Capture the cell that displays the provided text and extract its (X, Y) central coordinate. 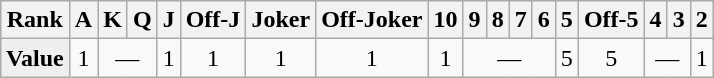
Off-Joker (372, 20)
8 (498, 20)
7 (520, 20)
2 (702, 20)
4 (656, 20)
9 (474, 20)
3 (678, 20)
Off-5 (611, 20)
A (83, 20)
10 (446, 20)
K (113, 20)
Off-J (213, 20)
Joker (281, 20)
J (168, 20)
Rank (34, 20)
Q (142, 20)
Value (34, 58)
6 (544, 20)
